Return the (X, Y) coordinate for the center point of the cell that contains the specified text.  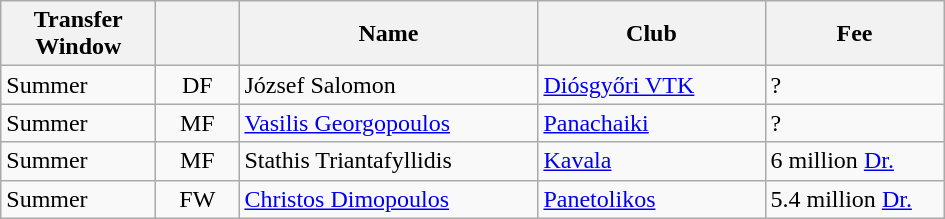
József Salomon (388, 85)
Vasilis Georgopoulos (388, 123)
Panetolikos (652, 199)
6 million Dr. (854, 161)
Name (388, 34)
5.4 million Dr. (854, 199)
FW (198, 199)
Christos Dimopoulos (388, 199)
Kavala (652, 161)
Panachaiki (652, 123)
Fee (854, 34)
Transfer Window (78, 34)
Stathis Triantafyllidis (388, 161)
Club (652, 34)
Diósgyőri VTK (652, 85)
DF (198, 85)
